Return (x, y) of the center of cell containing provided text 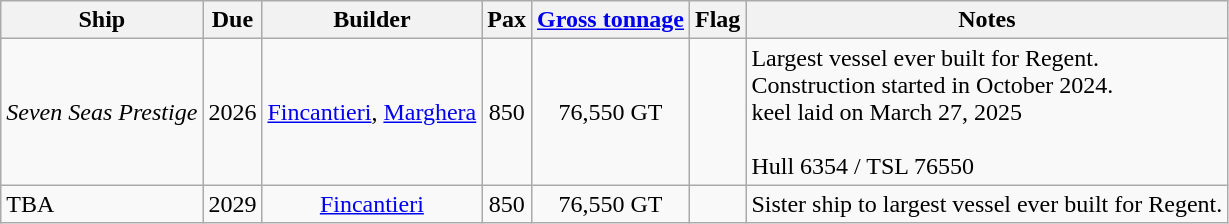
2029 (232, 204)
Due (232, 20)
Pax (507, 20)
Notes (987, 20)
Gross tonnage (611, 20)
2026 (232, 112)
Fincantieri, Marghera (372, 112)
Largest vessel ever built for Regent.Construction started in October 2024.keel laid on March 27, 2025Hull 6354 / TSL 76550 (987, 112)
Fincantieri (372, 204)
Sister ship to largest vessel ever built for Regent. (987, 204)
Ship (102, 20)
Flag (718, 20)
Seven Seas Prestige (102, 112)
TBA (102, 204)
Builder (372, 20)
